Capture the cell that displays the provided text and extract its (x, y) central coordinate. 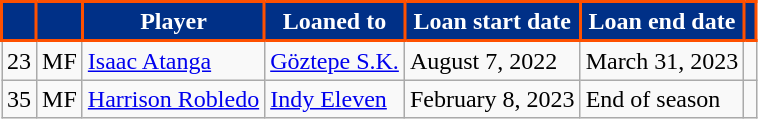
35 (20, 99)
End of season (662, 99)
Loaned to (335, 22)
Göztepe S.K. (335, 60)
23 (20, 60)
March 31, 2023 (662, 60)
Isaac Atanga (173, 60)
Harrison Robledo (173, 99)
Loan end date (662, 22)
Player (173, 22)
Indy Eleven (335, 99)
February 8, 2023 (492, 99)
August 7, 2022 (492, 60)
Loan start date (492, 22)
